Scan for the cell matching the given text and deliver its (X, Y) coordinate at center. 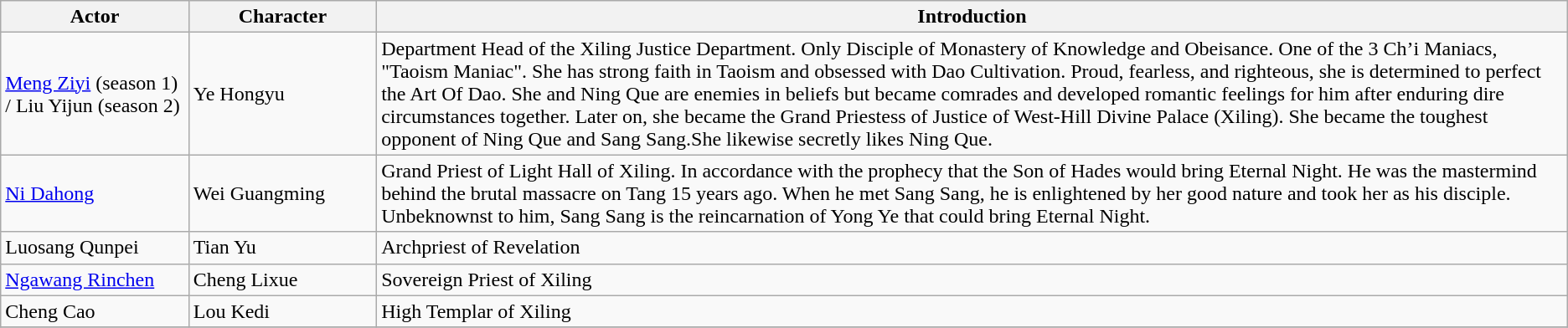
Wei Guangming (282, 193)
Actor (95, 17)
Lou Kedi (282, 311)
Character (282, 17)
Sovereign Priest of Xiling (972, 279)
Archpriest of Revelation (972, 248)
Introduction (972, 17)
High Templar of Xiling (972, 311)
Ni Dahong (95, 193)
Luosang Qunpei (95, 248)
Ngawang Rinchen (95, 279)
Meng Ziyi (season 1) / Liu Yijun (season 2) (95, 94)
Ye Hongyu (282, 94)
Cheng Cao (95, 311)
Tian Yu (282, 248)
Cheng Lixue (282, 279)
